Identify which cell holds the provided text, then report its (X, Y) central coordinate. 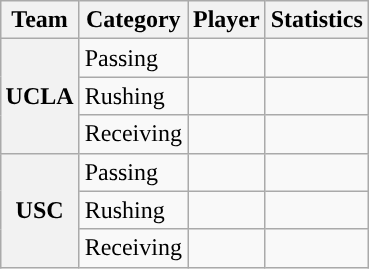
Player (227, 20)
Team (40, 20)
Statistics (316, 20)
USC (40, 210)
UCLA (40, 96)
Category (133, 20)
